Pinpoint the cell where the given text exists, returning its [x, y] midpoint coordinate. 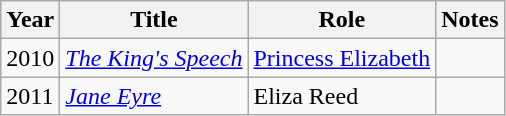
Year [30, 20]
The King's Speech [154, 58]
2011 [30, 96]
Princess Elizabeth [342, 58]
Role [342, 20]
Jane Eyre [154, 96]
Notes [470, 20]
Title [154, 20]
Eliza Reed [342, 96]
2010 [30, 58]
